Determine the (x, y) coordinate at the center of the cell enclosing the given text.  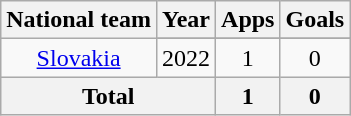
Apps (248, 20)
Year (186, 20)
Slovakia (79, 58)
National team (79, 20)
2022 (186, 58)
Total (108, 96)
Goals (315, 20)
